Return (X, Y) of the center of cell containing provided text 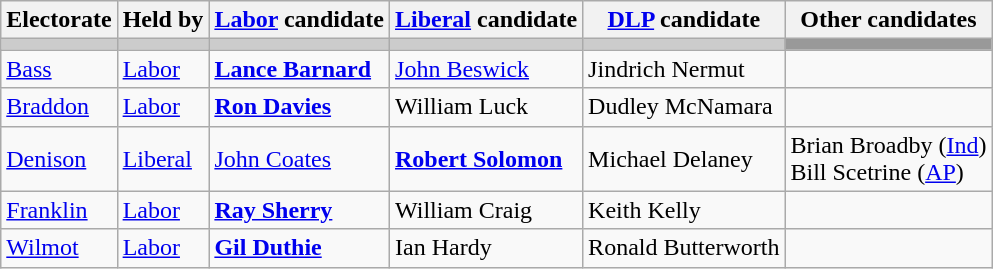
Gil Duthie (300, 248)
Ian Hardy (486, 248)
Ray Sherry (300, 210)
Michael Delaney (684, 158)
Braddon (59, 107)
Other candidates (888, 20)
Brian Broadby (Ind)Bill Scetrine (AP) (888, 158)
Robert Solomon (486, 158)
Denison (59, 158)
John Coates (300, 158)
Electorate (59, 20)
Dudley McNamara (684, 107)
DLP candidate (684, 20)
William Luck (486, 107)
Franklin (59, 210)
Wilmot (59, 248)
Liberal (163, 158)
Held by (163, 20)
Lance Barnard (300, 69)
Labor candidate (300, 20)
John Beswick (486, 69)
Jindrich Nermut (684, 69)
Bass (59, 69)
Ron Davies (300, 107)
Liberal candidate (486, 20)
Keith Kelly (684, 210)
Ronald Butterworth (684, 248)
William Craig (486, 210)
